Identify which cell holds the provided text, then report its [x, y] central coordinate. 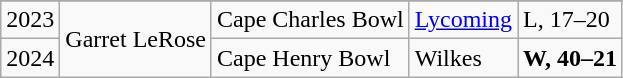
Cape Henry Bowl [310, 58]
2023 [30, 20]
2024 [30, 58]
W, 40–21 [570, 58]
L, 17–20 [570, 20]
Garret LeRose [136, 39]
Wilkes [463, 58]
Cape Charles Bowl [310, 20]
Lycoming [463, 20]
